Scan for the cell matching the given text and deliver its (x, y) coordinate at center. 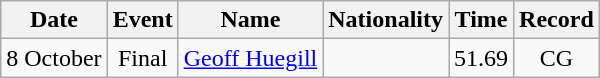
CG (557, 58)
Nationality (386, 20)
51.69 (480, 58)
8 October (54, 58)
Name (250, 20)
Final (142, 58)
Time (480, 20)
Date (54, 20)
Event (142, 20)
Geoff Huegill (250, 58)
Record (557, 20)
